Return (x, y) of the center of cell containing provided text 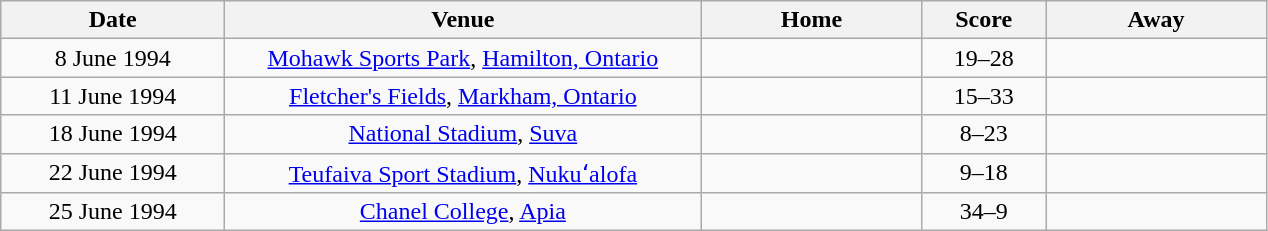
Score (984, 20)
Fletcher's Fields, Markham, Ontario (463, 96)
Home (812, 20)
8 June 1994 (113, 58)
Away (1156, 20)
19–28 (984, 58)
34–9 (984, 212)
Venue (463, 20)
Date (113, 20)
22 June 1994 (113, 173)
Mohawk Sports Park, Hamilton, Ontario (463, 58)
11 June 1994 (113, 96)
8–23 (984, 134)
Teufaiva Sport Stadium, Nukuʻalofa (463, 173)
Chanel College, Apia (463, 212)
18 June 1994 (113, 134)
25 June 1994 (113, 212)
9–18 (984, 173)
National Stadium, Suva (463, 134)
15–33 (984, 96)
